Identify which cell holds the provided text, then report its [X, Y] central coordinate. 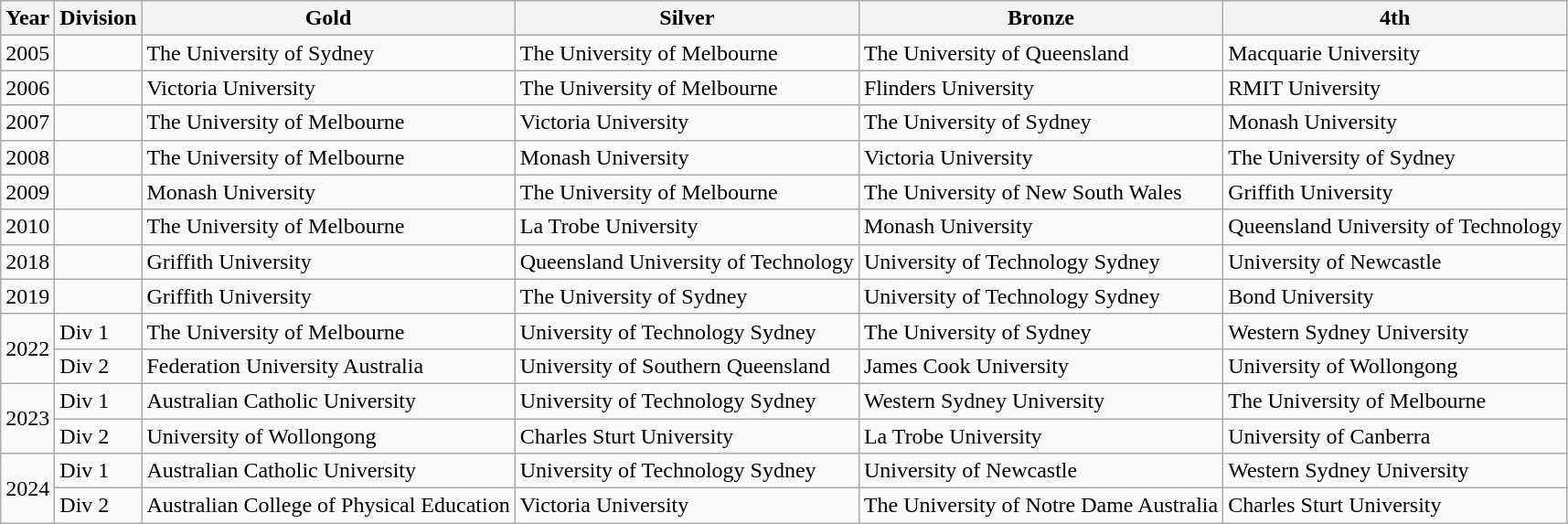
University of Canberra [1395, 436]
2022 [27, 348]
2023 [27, 418]
Year [27, 18]
Australian College of Physical Education [328, 506]
Macquarie University [1395, 53]
2005 [27, 53]
2019 [27, 296]
2018 [27, 262]
University of Southern Queensland [687, 366]
The University of Queensland [1040, 53]
4th [1395, 18]
Bronze [1040, 18]
Division [99, 18]
2008 [27, 157]
Flinders University [1040, 88]
Federation University Australia [328, 366]
RMIT University [1395, 88]
2006 [27, 88]
Bond University [1395, 296]
James Cook University [1040, 366]
2009 [27, 192]
2010 [27, 227]
The University of New South Wales [1040, 192]
2024 [27, 488]
Gold [328, 18]
The University of Notre Dame Australia [1040, 506]
Silver [687, 18]
2007 [27, 123]
